For the text-containing cell, return its midpoint in (x, y) coordinate format. 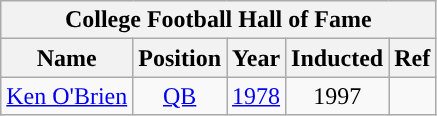
Position (180, 58)
Year (256, 58)
Name (67, 58)
College Football Hall of Fame (218, 20)
QB (180, 96)
Ken O'Brien (67, 96)
1997 (338, 96)
Inducted (338, 58)
Ref (412, 58)
1978 (256, 96)
